Capture the cell that displays the provided text and extract its (X, Y) central coordinate. 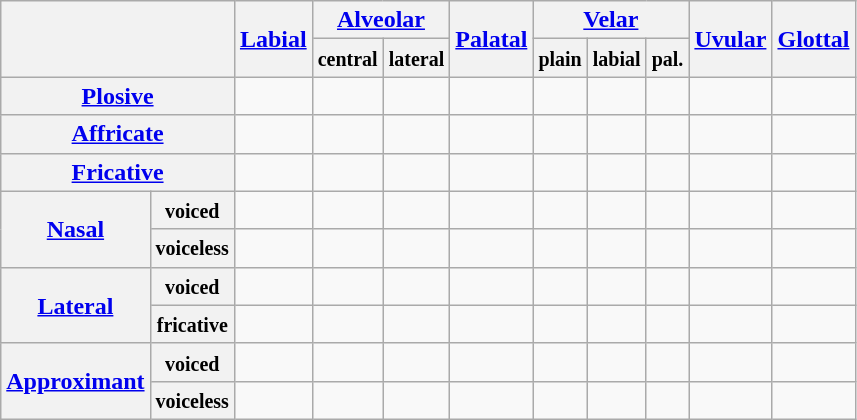
Fricative (118, 172)
labial (616, 58)
Glottal (814, 39)
Velar (611, 20)
Plosive (118, 96)
Labial (273, 39)
lateral (416, 58)
Alveolar (381, 20)
Affricate (118, 134)
pal. (668, 58)
Approximant (76, 381)
Nasal (76, 229)
Lateral (76, 305)
fricative (192, 324)
Uvular (730, 39)
plain (560, 58)
central (348, 58)
Palatal (492, 39)
